Identify which cell holds the provided text, then report its (X, Y) central coordinate. 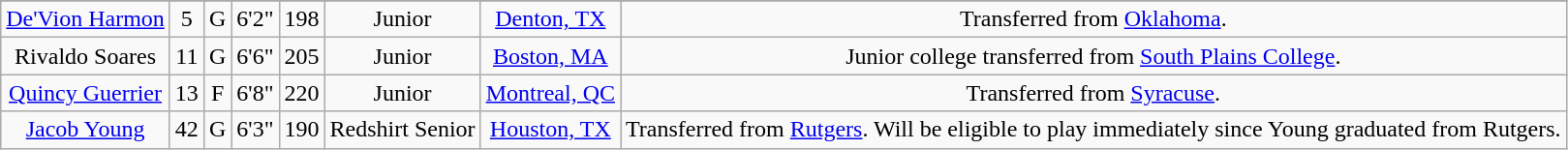
42 (186, 130)
11 (186, 56)
Redshirt Senior (403, 130)
6'6" (256, 56)
6'8" (256, 93)
Transferred from Rutgers. Will be eligible to play immediately since Young graduated from Rutgers. (1092, 130)
205 (302, 56)
Boston, MA (550, 56)
Quincy Guerrier (85, 93)
220 (302, 93)
13 (186, 93)
De'Vion Harmon (85, 19)
198 (302, 19)
6'2" (256, 19)
6'3" (256, 130)
Montreal, QC (550, 93)
Houston, TX (550, 130)
Junior college transferred from South Plains College. (1092, 56)
Jacob Young (85, 130)
Transferred from Oklahoma. (1092, 19)
5 (186, 19)
Rivaldo Soares (85, 56)
F (217, 93)
Transferred from Syracuse. (1092, 93)
190 (302, 130)
Denton, TX (550, 19)
